Identify which cell holds the provided text, then report its [X, Y] central coordinate. 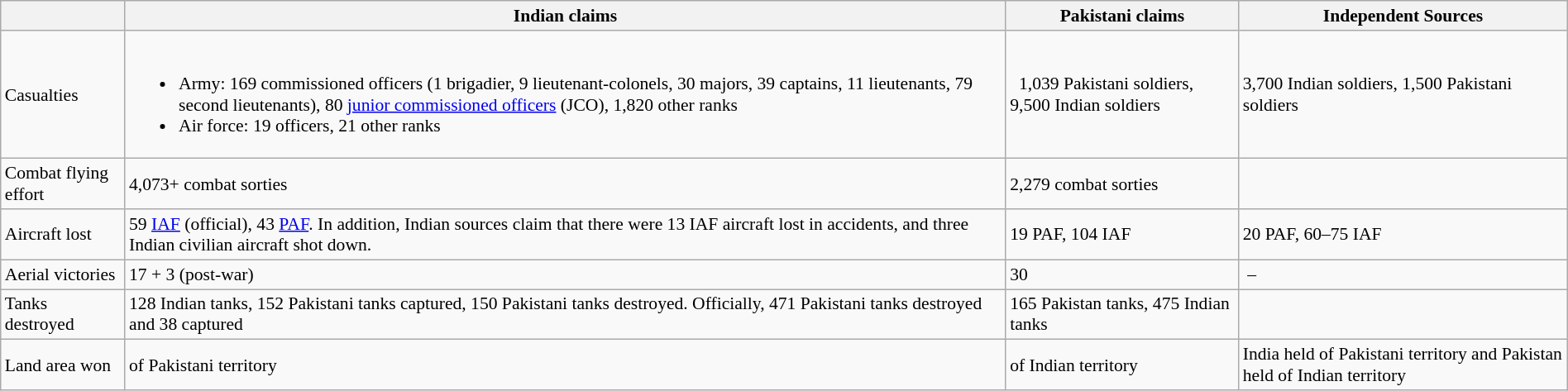
Indian claims [566, 16]
Aircraft lost [63, 235]
Independent Sources [1403, 16]
2,279 combat sorties [1122, 184]
India held of Pakistani territory and Pakistan held of Indian territory [1403, 365]
30 [1122, 274]
Combat flying effort [63, 184]
of Indian territory [1122, 365]
17 + 3 (post-war) [566, 274]
Casualties [63, 94]
3,700 Indian soldiers, 1,500 Pakistani soldiers [1403, 94]
19 PAF, 104 IAF [1122, 235]
20 PAF, 60–75 IAF [1403, 235]
of Pakistani territory [566, 365]
165 Pakistan tanks, 475 Indian tanks [1122, 314]
Pakistani claims [1122, 16]
Land area won [63, 365]
4,073+ combat sorties [566, 184]
1,039 Pakistani soldiers, 9,500 Indian soldiers [1122, 94]
Aerial victories [63, 274]
128 Indian tanks, 152 Pakistani tanks captured, 150 Pakistani tanks destroyed. Officially, 471 Pakistani tanks destroyed and 38 captured [566, 314]
– [1403, 274]
Tanks destroyed [63, 314]
